For the text-containing cell, return its midpoint in (x, y) coordinate format. 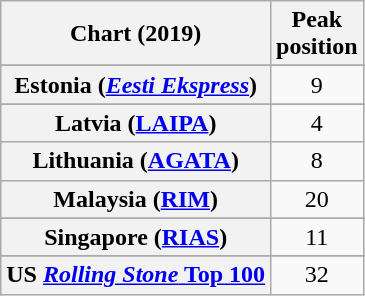
Estonia (Eesti Ekspress) (136, 85)
9 (317, 85)
Chart (2019) (136, 34)
Peakposition (317, 34)
Singapore (RIAS) (136, 237)
20 (317, 199)
8 (317, 161)
US Rolling Stone Top 100 (136, 275)
32 (317, 275)
Latvia (LAIPA) (136, 123)
4 (317, 123)
Lithuania (AGATA) (136, 161)
Malaysia (RIM) (136, 199)
11 (317, 237)
